Provide the [x, y] coordinate of the cell's center where the given text is located.  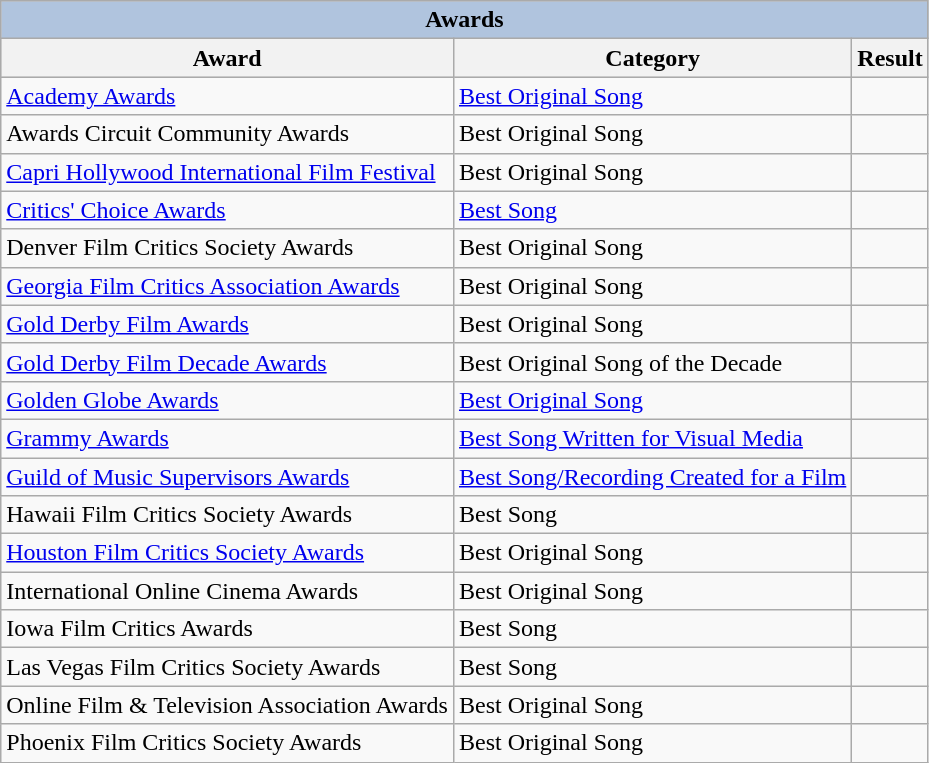
Best Song/Recording Created for a Film [652, 477]
Awards Circuit Community Awards [228, 134]
Hawaii Film Critics Society Awards [228, 515]
Awards [464, 20]
Critics' Choice Awards [228, 210]
Capri Hollywood International Film Festival [228, 172]
Georgia Film Critics Association Awards [228, 286]
Grammy Awards [228, 438]
Iowa Film Critics Awards [228, 629]
Golden Globe Awards [228, 400]
Phoenix Film Critics Society Awards [228, 743]
Gold Derby Film Awards [228, 324]
Result [890, 58]
Houston Film Critics Society Awards [228, 553]
Best Original Song of the Decade [652, 362]
Las Vegas Film Critics Society Awards [228, 667]
Academy Awards [228, 96]
Best Song Written for Visual Media [652, 438]
Gold Derby Film Decade Awards [228, 362]
Guild of Music Supervisors Awards [228, 477]
Online Film & Television Association Awards [228, 705]
International Online Cinema Awards [228, 591]
Award [228, 58]
Category [652, 58]
Denver Film Critics Society Awards [228, 248]
